Determine the [x, y] coordinate at the center of the cell enclosing the given text.  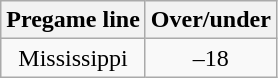
Pregame line [74, 20]
–18 [210, 58]
Mississippi [74, 58]
Over/under [210, 20]
